Provide the [X, Y] coordinate of the cell's center where the given text is located.  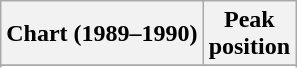
Peakposition [249, 34]
Chart (1989–1990) [102, 34]
